Identify which cell holds the provided text, then report its [X, Y] central coordinate. 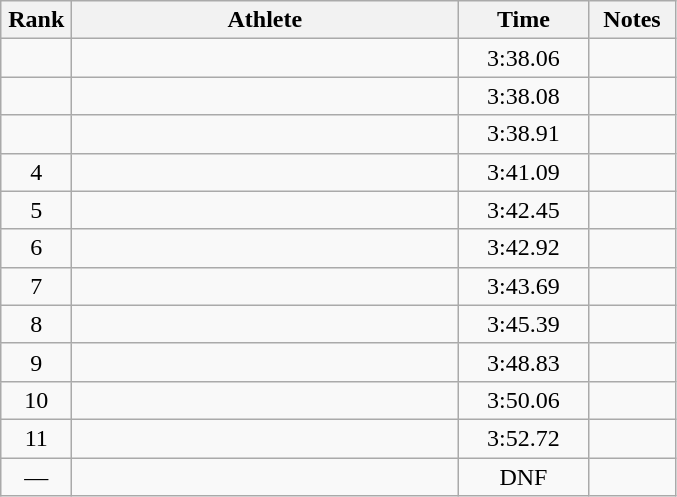
Time [524, 20]
3:42.92 [524, 248]
Athlete [265, 20]
10 [36, 400]
3:38.06 [524, 58]
3:45.39 [524, 324]
3:52.72 [524, 438]
3:41.09 [524, 172]
11 [36, 438]
7 [36, 286]
8 [36, 324]
Notes [632, 20]
3:48.83 [524, 362]
3:38.91 [524, 134]
3:38.08 [524, 96]
4 [36, 172]
Rank [36, 20]
DNF [524, 477]
5 [36, 210]
3:43.69 [524, 286]
3:50.06 [524, 400]
3:42.45 [524, 210]
— [36, 477]
9 [36, 362]
6 [36, 248]
